Output the (X, Y) coordinate of the center of the cell containing the given text.  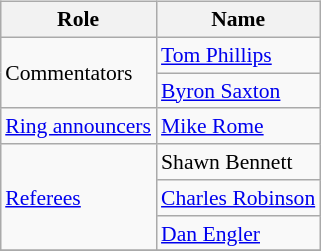
Name (238, 20)
Dan Engler (238, 233)
Role (78, 20)
Referees (78, 198)
Shawn Bennett (238, 162)
Tom Phillips (238, 55)
Ring announcers (78, 126)
Commentators (78, 72)
Byron Saxton (238, 91)
Mike Rome (238, 126)
Charles Robinson (238, 198)
